Output the [x, y] coordinate of the center of the cell containing the given text.  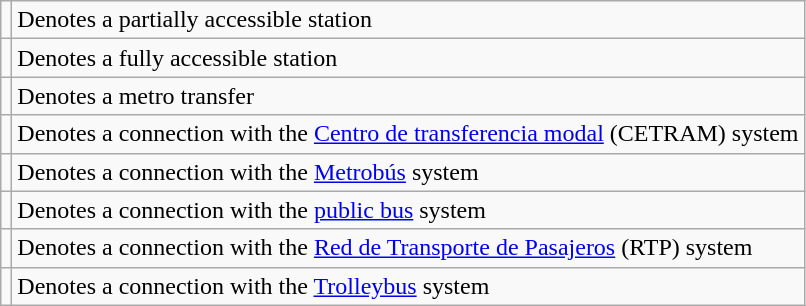
Denotes a connection with the public bus system [408, 210]
Denotes a connection with the Centro de transferencia modal (CETRAM) system [408, 134]
Denotes a partially accessible station [408, 20]
Denotes a connection with the Red de Transporte de Pasajeros (RTP) system [408, 248]
Denotes a connection with the Trolleybus system [408, 286]
Denotes a metro transfer [408, 96]
Denotes a fully accessible station [408, 58]
Denotes a connection with the Metrobús system [408, 172]
